Provide the [X, Y] coordinate of the cell's center where the given text is located.  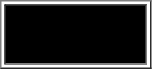
RIMORCHIO 53043 MI [75, 34]
